Determine the (x, y) coordinate at the center of the cell enclosing the given text.  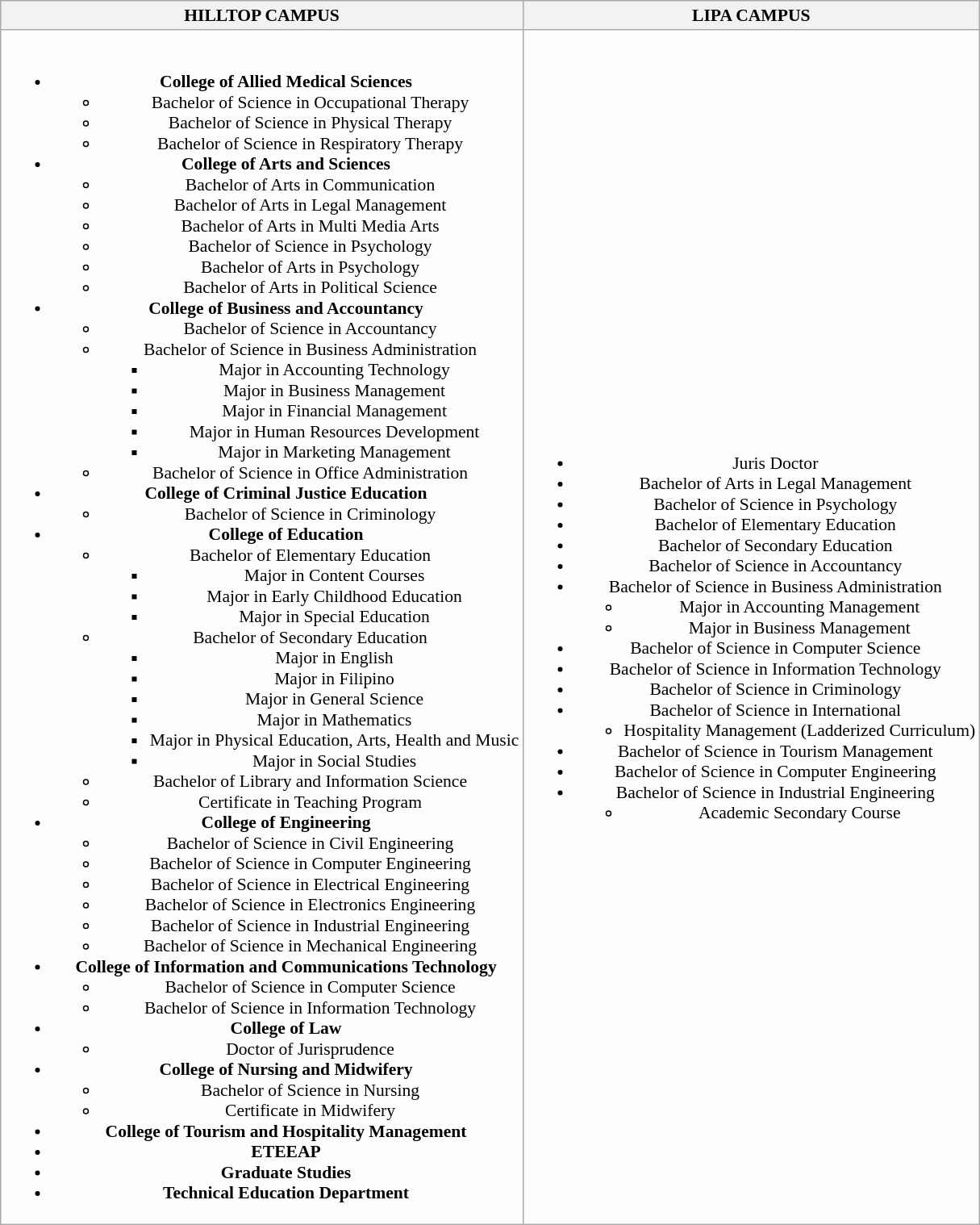
LIPA CAMPUS (751, 15)
HILLTOP CAMPUS (262, 15)
